Pinpoint the cell where the given text exists, returning its [X, Y] midpoint coordinate. 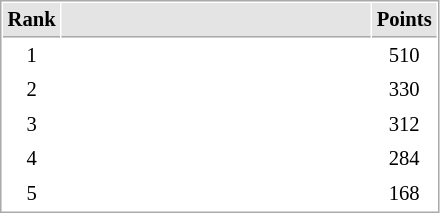
3 [32, 124]
284 [404, 158]
2 [32, 90]
1 [32, 56]
Rank [32, 20]
Points [404, 20]
312 [404, 124]
4 [32, 158]
5 [32, 194]
510 [404, 56]
168 [404, 194]
330 [404, 90]
